Scan for the cell matching the given text and deliver its [X, Y] coordinate at center. 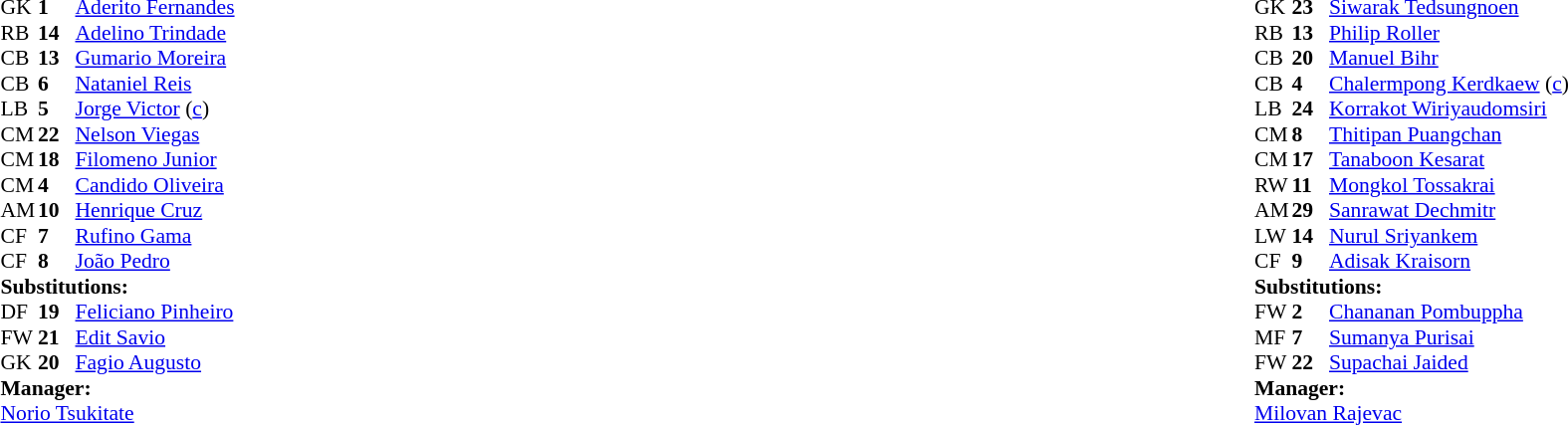
Manager: [117, 388]
Edit Savio [155, 337]
29 [1311, 210]
João Pedro [155, 262]
2 [1311, 312]
18 [57, 160]
19 [57, 312]
LW [1273, 236]
Feliciano Pinheiro [155, 312]
DF [19, 312]
Substitutions: [117, 287]
17 [1311, 160]
Fagio Augusto [155, 363]
RW [1273, 185]
5 [57, 108]
Adelino Trindade [155, 33]
Nelson Viegas [155, 134]
Candido Oliveira [155, 185]
MF [1273, 337]
Gumario Moreira [155, 59]
Rufino Gama [155, 236]
24 [1311, 108]
11 [1311, 185]
GK [19, 363]
Henrique Cruz [155, 210]
Filomeno Junior [155, 160]
6 [57, 84]
9 [1311, 262]
Jorge Victor (c) [155, 108]
Nataniel Reis [155, 84]
10 [57, 210]
21 [57, 337]
